Identify which cell holds the provided text, then report its [X, Y] central coordinate. 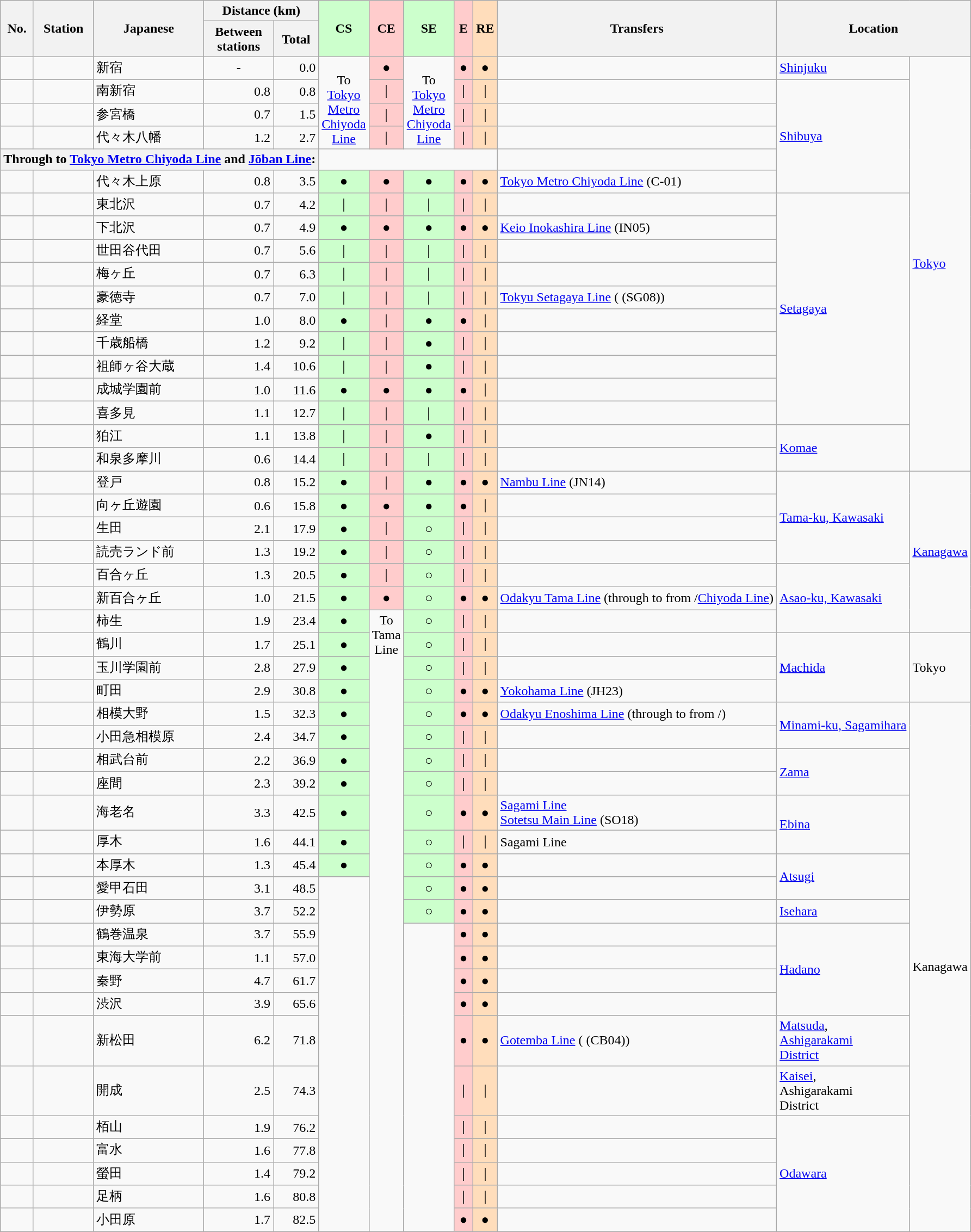
百合ヶ丘 [149, 575]
- [239, 69]
Isehara [843, 912]
Total [296, 39]
Odakyu Enoshima Line (through to from /) [637, 714]
To Tama Line [386, 920]
千歳船橋 [149, 344]
Transfers [637, 28]
Odawara [843, 1174]
71.8 [296, 1041]
2.1 [239, 529]
21.5 [296, 598]
19.2 [296, 552]
44.1 [296, 842]
経堂 [149, 321]
Tama-ku, Kawasaki [843, 517]
Shibuya [843, 136]
喜多見 [149, 413]
45.4 [296, 865]
参宮橋 [149, 114]
27.9 [296, 668]
2.2 [239, 760]
8.0 [296, 321]
Tokyu Setagaya Line ( (SG08)) [637, 297]
RE [485, 28]
3.5 [296, 182]
76.2 [296, 1127]
2.8 [239, 668]
82.5 [296, 1219]
13.8 [296, 436]
東海大学前 [149, 957]
Zama [843, 771]
玉川学園前 [149, 668]
32.3 [296, 714]
足柄 [149, 1197]
愛甲石田 [149, 889]
Odakyu Tama Line (through to from /Chiyoda Line) [637, 598]
柿生 [149, 621]
鶴川 [149, 644]
小田急相模原 [149, 738]
座間 [149, 783]
7.0 [296, 297]
Station [63, 28]
Komae [843, 447]
2.9 [239, 691]
E [463, 28]
和泉多摩川 [149, 459]
螢田 [149, 1174]
36.9 [296, 760]
55.9 [296, 934]
新松田 [149, 1041]
秦野 [149, 981]
Gotemba Line ( (CB04)) [637, 1041]
Asao-ku, Kawasaki [843, 598]
4.7 [239, 981]
15.8 [296, 506]
東北沢 [149, 205]
Matsuda,AshigarakamiDistrict [843, 1041]
48.5 [296, 889]
生田 [149, 529]
Sagami Line [637, 842]
77.8 [296, 1151]
Machida [843, 667]
新百合ヶ丘 [149, 598]
6.2 [239, 1041]
町田 [149, 691]
SE [429, 28]
61.7 [296, 981]
Ebina [843, 824]
10.6 [296, 367]
梅ヶ丘 [149, 274]
30.8 [296, 691]
2.3 [239, 783]
向ヶ丘遊園 [149, 506]
Location [874, 28]
9.2 [296, 344]
4.2 [296, 205]
80.8 [296, 1197]
Keio Inokashira Line (IN05) [637, 227]
登戸 [149, 483]
Kaisei,AshigarakamiDistrict [843, 1091]
4.9 [296, 227]
成城学園前 [149, 389]
17.9 [296, 529]
57.0 [296, 957]
祖師ヶ谷大蔵 [149, 367]
南新宿 [149, 91]
開成 [149, 1091]
新宿 [149, 69]
栢山 [149, 1127]
6.3 [296, 274]
富水 [149, 1151]
伊勢原 [149, 912]
Hadano [843, 969]
2.7 [296, 138]
Nambu Line (JN14) [637, 483]
2.4 [239, 738]
Sagami Line Sotetsu Main Line (SO18) [637, 813]
本厚木 [149, 865]
14.4 [296, 459]
3.9 [239, 1004]
CS [344, 28]
No. [17, 28]
23.4 [296, 621]
Through to Tokyo Metro Chiyoda Line and Jōban Line: [160, 159]
世田谷代田 [149, 251]
Betweenstations [239, 39]
渋沢 [149, 1004]
相模大野 [149, 714]
5.6 [296, 251]
海老名 [149, 813]
20.5 [296, 575]
代々木上原 [149, 182]
下北沢 [149, 227]
狛江 [149, 436]
34.7 [296, 738]
65.6 [296, 1004]
0.0 [296, 69]
3.3 [239, 813]
相武台前 [149, 760]
39.2 [296, 783]
2.5 [239, 1091]
Atsugi [843, 877]
42.5 [296, 813]
79.2 [296, 1174]
Minami-ku, Sagamihara [843, 726]
3.1 [239, 889]
CE [386, 28]
代々木八幡 [149, 138]
25.1 [296, 644]
Tokyo Metro Chiyoda Line (C-01) [637, 182]
Japanese [149, 28]
Setagaya [843, 309]
52.2 [296, 912]
74.3 [296, 1091]
Distance (km) [261, 11]
Shinjuku [843, 69]
鶴巻温泉 [149, 934]
読売ランド前 [149, 552]
15.2 [296, 483]
厚木 [149, 842]
12.7 [296, 413]
豪徳寺 [149, 297]
11.6 [296, 389]
Yokohama Line (JH23) [637, 691]
小田原 [149, 1219]
